Find where the given text appears and provide that cell's center as (X, Y) coordinate. 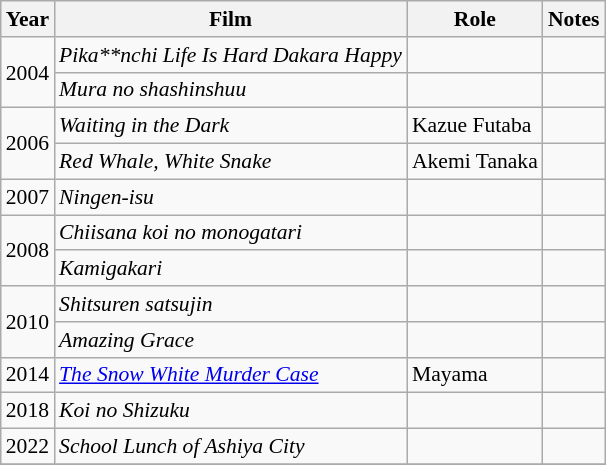
Pika**nchi Life Is Hard Dakara Happy (230, 55)
Chiisana koi no monogatari (230, 233)
Mayama (475, 375)
Ningen-isu (230, 197)
2022 (28, 447)
2018 (28, 411)
2007 (28, 197)
2006 (28, 144)
Mura no shashinshuu (230, 90)
Kazue Futaba (475, 126)
2010 (28, 322)
Koi no Shizuku (230, 411)
Role (475, 19)
Kamigakari (230, 269)
Film (230, 19)
Waiting in the Dark (230, 126)
Red Whale, White Snake (230, 162)
School Lunch of Ashiya City (230, 447)
The Snow White Murder Case (230, 375)
2014 (28, 375)
Shitsuren satsujin (230, 304)
Akemi Tanaka (475, 162)
Notes (574, 19)
2004 (28, 72)
Year (28, 19)
Amazing Grace (230, 340)
2008 (28, 250)
